Identify which cell holds the provided text, then report its (x, y) central coordinate. 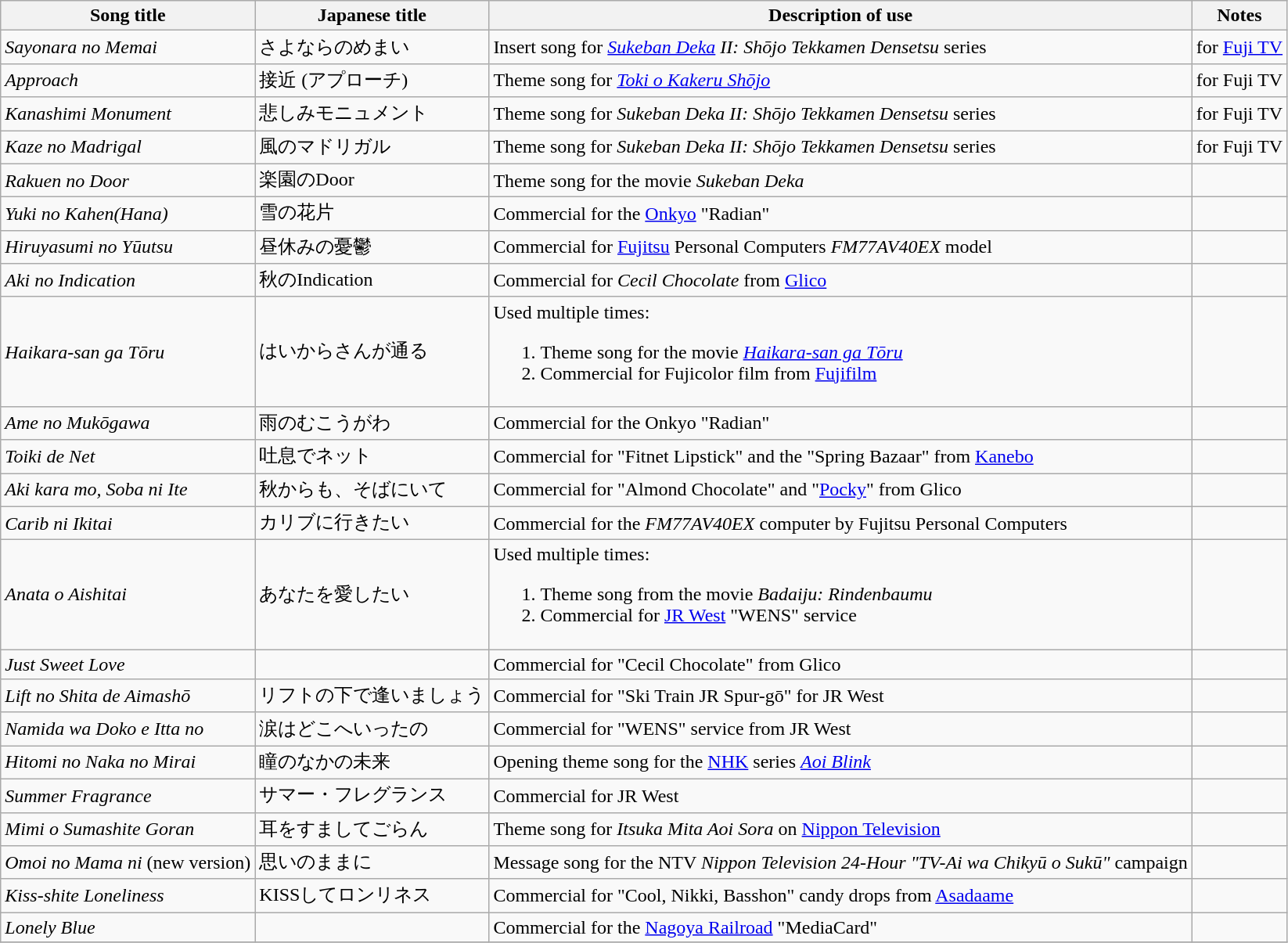
Theme song for Toki o Kakeru Shōjo (840, 80)
思いのままに (372, 862)
秋のIndication (372, 280)
Notes (1239, 16)
Just Sweet Love (128, 664)
Theme song for Itsuka Mita Aoi Sora on Nippon Television (840, 830)
Commercial for Fujitsu Personal Computers FM77AV40EX model (840, 247)
Theme song for the movie Sukeban Deka (840, 180)
サマー・フレグランス (372, 795)
Kanashimi Monument (128, 114)
Rakuen no Door (128, 180)
Toiki de Net (128, 457)
Ame no Mukōgawa (128, 423)
あなたを愛したい (372, 595)
Commercial for the Nagoya Railroad "MediaCard" (840, 927)
Commercial for "Cool, Nikki, Basshon" candy drops from Asadaame (840, 895)
Commercial for "Ski Train JR Spur-gō" for JR West (840, 696)
昼休みの憂鬱 (372, 247)
Hitomi no Naka no Mirai (128, 762)
Commercial for "WENS" service from JR West (840, 729)
Anata o Aishitai (128, 595)
Kiss-shite Loneliness (128, 895)
カリブに行きたい (372, 523)
Lift no Shita de Aimashō (128, 696)
Insert song for Sukeban Deka II: Shōjo Tekkamen Densetsu series (840, 47)
涙はどこへいったの (372, 729)
Commercial for "Fitnet Lipstick" and the "Spring Bazaar" from Kanebo (840, 457)
Commercial for the FM77AV40EX computer by Fujitsu Personal Computers (840, 523)
耳をすましてごらん (372, 830)
雪の花片 (372, 214)
Summer Fragrance (128, 795)
KISSしてロンリネス (372, 895)
Used multiple times:Theme song for the movie Haikara-san ga TōruCommercial for Fujicolor film from Fujifilm (840, 351)
雨のむこうがわ (372, 423)
Aki kara mo, Soba ni Ite (128, 490)
Approach (128, 80)
瞳のなかの未来 (372, 762)
楽園のDoor (372, 180)
Song title (128, 16)
さよならのめまい (372, 47)
Lonely Blue (128, 927)
Japanese title (372, 16)
Commercial for "Cecil Chocolate" from Glico (840, 664)
秋からも、そばにいて (372, 490)
Aki no Indication (128, 280)
Used multiple times:Theme song from the movie Badaiju: RindenbaumuCommercial for JR West "WENS" service (840, 595)
吐息でネット (372, 457)
Mimi o Sumashite Goran (128, 830)
Kaze no Madrigal (128, 147)
Commercial for Cecil Chocolate from Glico (840, 280)
リフトの下で逢いましょう (372, 696)
Carib ni Ikitai (128, 523)
Namida wa Doko e Itta no (128, 729)
Sayonara no Memai (128, 47)
Haikara-san ga Tōru (128, 351)
Omoi no Mama ni (new version) (128, 862)
Message song for the NTV Nippon Television 24-Hour "TV-Ai wa Chikyū o Sukū" campaign (840, 862)
Commercial for JR West (840, 795)
悲しみモニュメント (372, 114)
Yuki no Kahen(Hana) (128, 214)
接近 (アプローチ) (372, 80)
Commercial for "Almond Chocolate" and "Pocky" from Glico (840, 490)
はいからさんが通る (372, 351)
風のマドリガル (372, 147)
Opening theme song for the NHK series Aoi Blink (840, 762)
Description of use (840, 16)
Hiruyasumi no Yūutsu (128, 247)
